Search for the cell housing the specified text and yield its [X, Y] center coordinate. 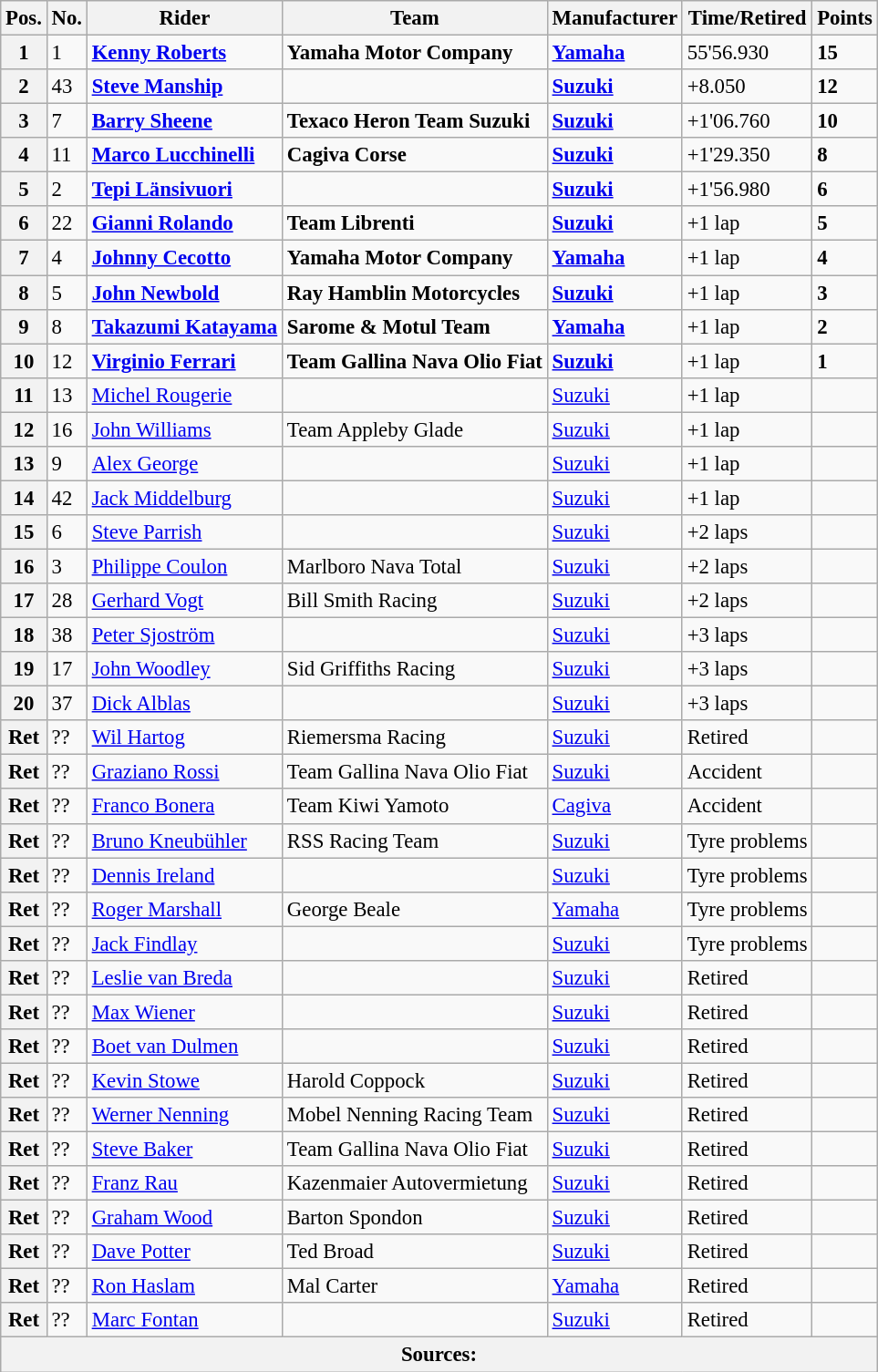
Alex George [184, 464]
22 [67, 223]
Peter Sjoström [184, 635]
John Williams [184, 429]
Texaco Heron Team Suzuki [416, 121]
RSS Racing Team [416, 841]
Kazenmaier Autovermietung [416, 1183]
Max Wiener [184, 1012]
Roger Marshall [184, 909]
Takazumi Katayama [184, 326]
Marlboro Nava Total [416, 566]
Harold Coppock [416, 1080]
Franco Bonera [184, 807]
Dave Potter [184, 1252]
14 [24, 498]
Johnny Cecotto [184, 258]
Gianni Rolando [184, 223]
Philippe Coulon [184, 566]
Michel Rougerie [184, 395]
42 [67, 498]
No. [67, 18]
Boet van Dulmen [184, 1047]
Leslie van Breda [184, 978]
Wil Hartog [184, 738]
Team Librenti [416, 223]
+1'29.350 [747, 155]
Barry Sheene [184, 121]
+1'56.980 [747, 190]
Jack Middelburg [184, 498]
Bruno Kneubühler [184, 841]
Team Kiwi Yamoto [416, 807]
Team Appleby Glade [416, 429]
Gerhard Vogt [184, 601]
55'56.930 [747, 53]
Tepi Länsivuori [184, 190]
Sources: [439, 1355]
Ray Hamblin Motorcycles [416, 293]
Bill Smith Racing [416, 601]
Points [844, 18]
18 [24, 635]
Marco Lucchinelli [184, 155]
Cagiva Corse [416, 155]
Ron Haslam [184, 1286]
George Beale [416, 909]
Virginio Ferrari [184, 361]
John Woodley [184, 669]
Graham Wood [184, 1218]
43 [67, 87]
Dennis Ireland [184, 875]
Sid Griffiths Racing [416, 669]
Werner Nenning [184, 1115]
Graziano Rossi [184, 772]
20 [24, 704]
Franz Rau [184, 1183]
Barton Spondon [416, 1218]
Mal Carter [416, 1286]
Steve Manship [184, 87]
19 [24, 669]
John Newbold [184, 293]
38 [67, 635]
Time/Retired [747, 18]
Pos. [24, 18]
Marc Fontan [184, 1321]
Steve Parrish [184, 532]
Riemersma Racing [416, 738]
37 [67, 704]
Kenny Roberts [184, 53]
Kevin Stowe [184, 1080]
Ted Broad [416, 1252]
Team [416, 18]
Dick Alblas [184, 704]
+1'06.760 [747, 121]
Rider [184, 18]
Mobel Nenning Racing Team [416, 1115]
Sarome & Motul Team [416, 326]
Steve Baker [184, 1150]
Manufacturer [615, 18]
Jack Findlay [184, 944]
28 [67, 601]
+8.050 [747, 87]
Cagiva [615, 807]
